Locate the cell with the specified text and output its [X, Y] center coordinate. 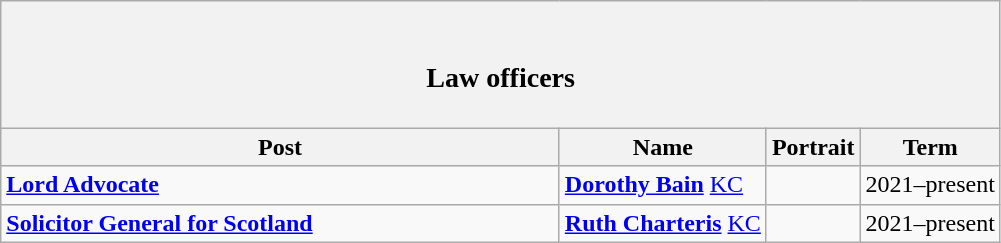
Dorothy Bain KC [662, 185]
Solicitor General for Scotland [280, 223]
Post [280, 147]
Portrait [813, 147]
Term [930, 147]
Law officers [501, 64]
Ruth Charteris KC [662, 223]
Name [662, 147]
Lord Advocate [280, 185]
